Search for the cell housing the specified text and yield its (x, y) center coordinate. 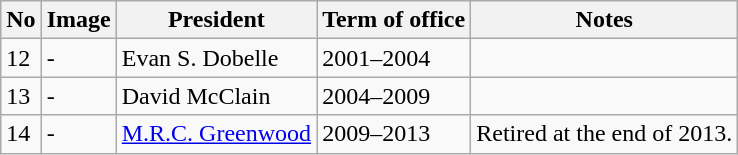
Term of office (394, 20)
David McClain (216, 96)
2004–2009 (394, 96)
Image (78, 20)
Evan S. Dobelle (216, 58)
M.R.C. Greenwood (216, 134)
President (216, 20)
Notes (604, 20)
13 (21, 96)
Retired at the end of 2013. (604, 134)
12 (21, 58)
2001–2004 (394, 58)
2009–2013 (394, 134)
No (21, 20)
14 (21, 134)
